For the text-containing cell, return its midpoint in [X, Y] coordinate format. 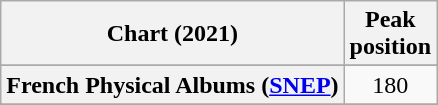
Peakposition [390, 34]
180 [390, 85]
French Physical Albums (SNEP) [172, 85]
Chart (2021) [172, 34]
